Provide the [x, y] coordinate of the cell's center where the given text is located.  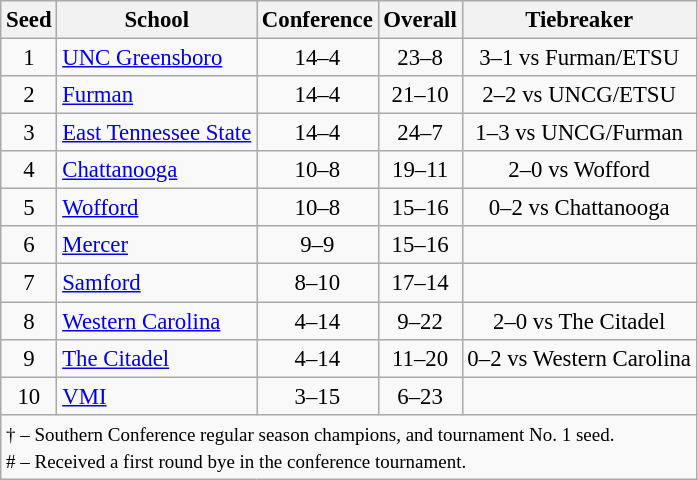
8 [29, 321]
3–1 vs Furman/ETSU [579, 58]
3–15 [318, 396]
Overall [420, 20]
17–14 [420, 283]
UNC Greensboro [157, 58]
2–0 vs Wofford [579, 170]
10 [29, 396]
1 [29, 58]
School [157, 20]
Mercer [157, 245]
6–23 [420, 396]
Furman [157, 95]
The Citadel [157, 358]
21–10 [420, 95]
3 [29, 133]
23–8 [420, 58]
VMI [157, 396]
Western Carolina [157, 321]
19–11 [420, 170]
East Tennessee State [157, 133]
Seed [29, 20]
9–22 [420, 321]
Tiebreaker [579, 20]
9 [29, 358]
Chattanooga [157, 170]
Wofford [157, 208]
6 [29, 245]
2 [29, 95]
Conference [318, 20]
2–2 vs UNCG/ETSU [579, 95]
Samford [157, 283]
11–20 [420, 358]
24–7 [420, 133]
5 [29, 208]
0–2 vs Western Carolina [579, 358]
† – Southern Conference regular season champions, and tournament No. 1 seed.# – Received a first round bye in the conference tournament. [349, 446]
7 [29, 283]
2–0 vs The Citadel [579, 321]
9–9 [318, 245]
4 [29, 170]
1–3 vs UNCG/Furman [579, 133]
8–10 [318, 283]
0–2 vs Chattanooga [579, 208]
